Return [x, y] of the center of cell containing provided text 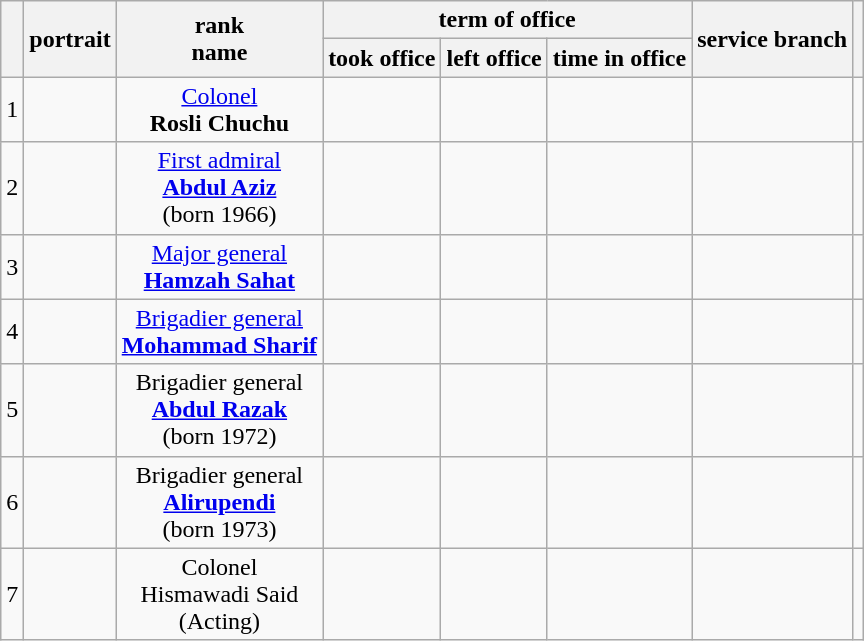
7 [12, 594]
rankname [219, 39]
took office [382, 58]
6 [12, 502]
1 [12, 110]
3 [12, 266]
service branch [772, 39]
portrait [70, 39]
First admiralAbdul Aziz(born 1966) [219, 188]
Brigadier generalAlirupendi(born 1973) [219, 502]
Brigadier generalAbdul Razak(born 1972) [219, 410]
5 [12, 410]
2 [12, 188]
term of office [508, 20]
left office [494, 58]
ColonelHismawadi Said(Acting) [219, 594]
Brigadier generalMohammad Sharif [219, 332]
time in office [619, 58]
ColonelRosli Chuchu [219, 110]
Major generalHamzah Sahat [219, 266]
4 [12, 332]
